Locate the cell with the specified text and output its (x, y) center coordinate. 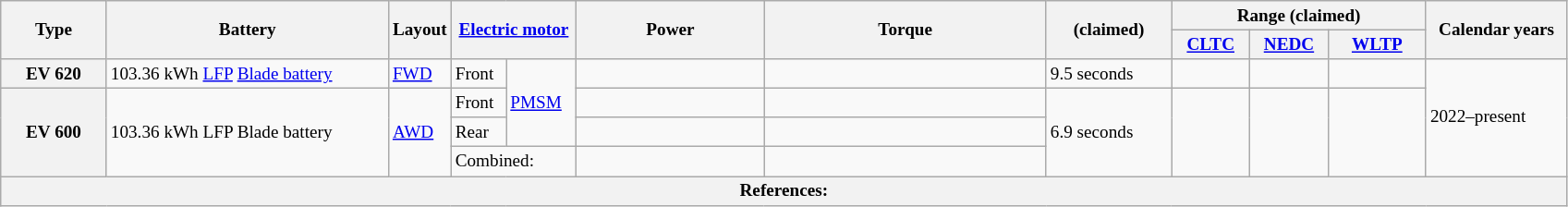
(claimed) (1109, 30)
EV 600 (54, 131)
9.5 seconds (1109, 74)
Type (54, 30)
2022–present (1497, 118)
Calendar years (1497, 30)
PMSM (541, 103)
Torque (906, 30)
Battery (248, 30)
Range (claimed) (1299, 16)
AWD (419, 131)
CLTC (1210, 44)
Layout (419, 30)
NEDC (1290, 44)
Power (671, 30)
Electric motor (514, 30)
6.9 seconds (1109, 131)
References: (784, 190)
WLTP (1377, 44)
FWD (419, 74)
Combined: (514, 162)
Rear (479, 132)
EV 620 (54, 74)
